Scan for the cell matching the given text and deliver its [X, Y] coordinate at center. 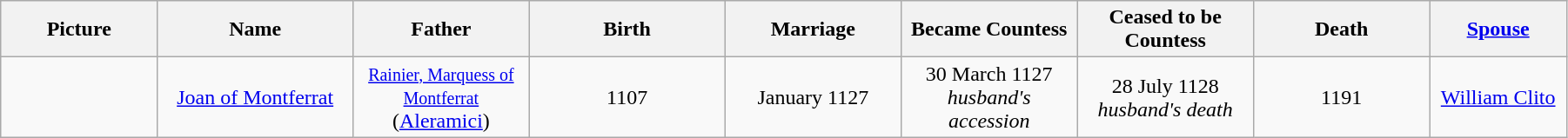
Spouse [1498, 30]
William Clito [1498, 97]
30 March 1127husband's accession [989, 97]
28 July 1128husband's death [1165, 97]
Picture [79, 30]
Marriage [813, 30]
Father [441, 30]
Birth [627, 30]
1191 [1341, 97]
1107 [627, 97]
Death [1341, 30]
January 1127 [813, 97]
Name [256, 30]
Rainier, Marquess of Montferrat(Aleramici) [441, 97]
Joan of Montferrat [256, 97]
Ceased to be Countess [1165, 30]
Became Countess [989, 30]
